Find where the given text appears and provide that cell's center as [X, Y] coordinate. 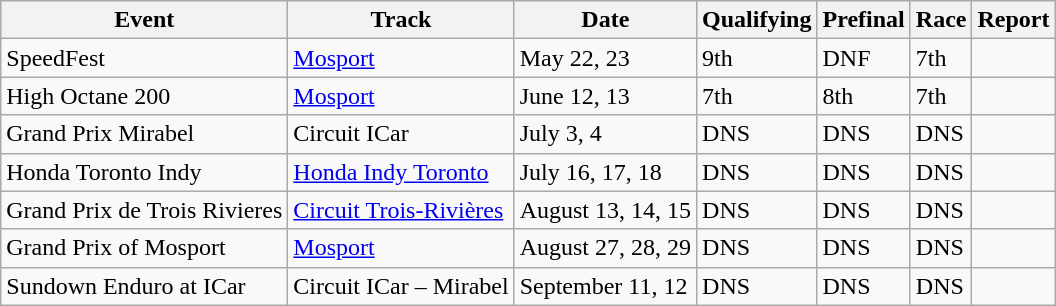
August 13, 14, 15 [605, 210]
Qualifying [757, 20]
Circuit Trois-Rivières [401, 210]
July 3, 4 [605, 134]
Event [144, 20]
Circuit ICar [401, 134]
August 27, 28, 29 [605, 248]
Race [941, 20]
Honda Indy Toronto [401, 172]
9th [757, 58]
June 12, 13 [605, 96]
July 16, 17, 18 [605, 172]
Circuit ICar – Mirabel [401, 286]
High Octane 200 [144, 96]
May 22, 23 [605, 58]
Grand Prix Mirabel [144, 134]
SpeedFest [144, 58]
Track [401, 20]
Prefinal [864, 20]
Date [605, 20]
Grand Prix of Mosport [144, 248]
Report [1014, 20]
September 11, 12 [605, 286]
Honda Toronto Indy [144, 172]
Sundown Enduro at ICar [144, 286]
8th [864, 96]
DNF [864, 58]
Grand Prix de Trois Rivieres [144, 210]
